Return [X, Y] of the center of cell containing provided text 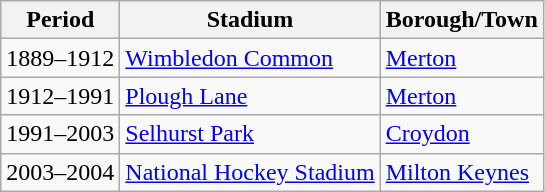
1889–1912 [60, 58]
1912–1991 [60, 96]
Wimbledon Common [250, 58]
Croydon [462, 134]
2003–2004 [60, 172]
Stadium [250, 20]
1991–2003 [60, 134]
Selhurst Park [250, 134]
National Hockey Stadium [250, 172]
Plough Lane [250, 96]
Borough/Town [462, 20]
Milton Keynes [462, 172]
Period [60, 20]
